Determine the [X, Y] coordinate at the center of the cell enclosing the given text.  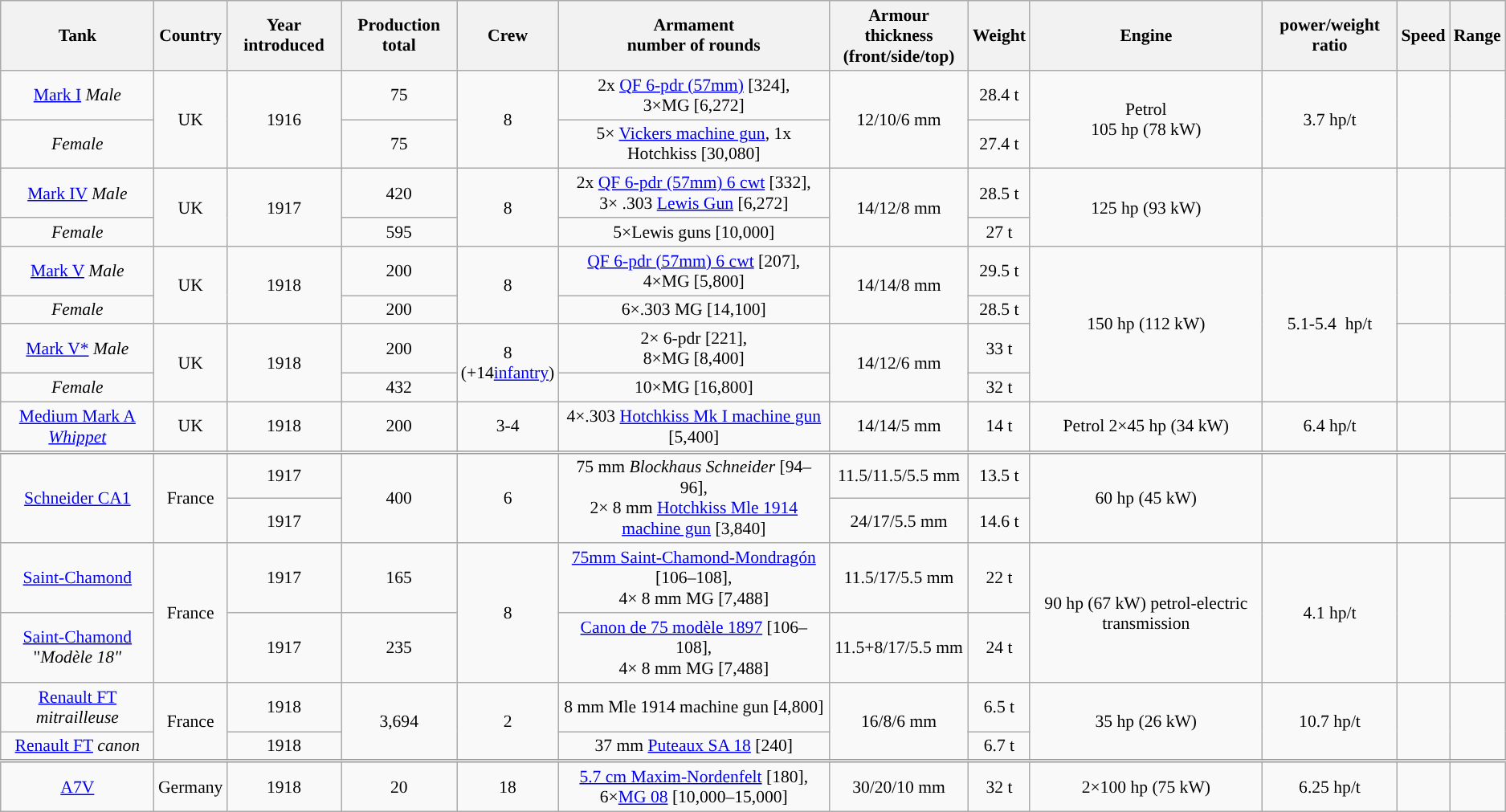
Mark I Male [77, 95]
10×MG [16,800] [694, 388]
1916 [284, 120]
24/17/5.5 mm [899, 521]
Mark V Male [77, 271]
11.5/11.5/5.5 mm [899, 475]
60 hp (45 kW) [1146, 498]
5.1-5.4 hp/t [1330, 324]
33 t [999, 349]
Petrol 2×45 hp (34 kW) [1146, 427]
75mm Saint-Chamond-Mondragón [106–108], 4× 8 mm MG [7,488] [694, 578]
432 [399, 388]
Medium Mark A Whippet [77, 427]
28.4 t [999, 95]
Weight [999, 35]
400 [399, 498]
Armament number of rounds [694, 35]
12/10/6 mm [899, 120]
2x QF 6-pdr (57mm) [324], 3×MG [6,272] [694, 95]
14/12/8 mm [899, 207]
14/12/6 mm [899, 363]
Crew [508, 35]
125 hp (93 kW) [1146, 207]
14/14/5 mm [899, 427]
14/14/8 mm [899, 286]
75 mm Blockhaus Schneider [94–96], 2× 8 mm Hotchkiss Mle 1914 machine gun [3,840] [694, 498]
5.7 cm Maxim-Nordenfelt [180], 6×MG 08 [10,000–15,000] [694, 787]
2 [508, 722]
Engine [1146, 35]
5× Vickers machine gun, 1x Hotchkiss [30,080] [694, 145]
420 [399, 193]
5×Lewis guns [10,000] [694, 232]
27 t [999, 232]
Schneider CA1 [77, 498]
4.1 hp/t [1330, 614]
Petrol 105 hp (78 kW) [1146, 120]
Germany [190, 787]
Canon de 75 modèle 1897 [106–108], 4× 8 mm MG [7,488] [694, 647]
Production total [399, 35]
Saint-Chamond [77, 578]
6.25 hp/t [1330, 787]
2× 6-pdr [221], 8×MG [8,400] [694, 349]
8(+14infantry) [508, 363]
29.5 t [999, 271]
3-4 [508, 427]
10.7 hp/t [1330, 722]
Mark V* Male [77, 349]
18 [508, 787]
235 [399, 647]
6 [508, 498]
2x QF 6-pdr (57mm) 6 cwt [332], 3× .303 Lewis Gun [6,272] [694, 193]
Armour thickness (front/side/top) [899, 35]
4×.303 Hotchkiss Mk I machine gun [5,400] [694, 427]
27.4 t [999, 145]
24 t [999, 647]
QF 6-pdr (57mm) 6 cwt [207], 4×MG [5,800] [694, 271]
6.5 t [999, 707]
power/weight ratio [1330, 35]
Year introduced [284, 35]
20 [399, 787]
35 hp (26 kW) [1146, 722]
595 [399, 232]
6×.303 MG [14,100] [694, 310]
30/20/10 mm [899, 787]
A7V [77, 787]
Range [1478, 35]
150 hp (112 kW) [1146, 324]
6.7 t [999, 747]
11.5/17/5.5 mm [899, 578]
Speed [1423, 35]
2×100 hp (75 kW) [1146, 787]
37 mm Puteaux SA 18 [240] [694, 747]
11.5+8/17/5.5 mm [899, 647]
165 [399, 578]
3.7 hp/t [1330, 120]
14.6 t [999, 521]
16/8/6 mm [899, 722]
Mark IV Male [77, 193]
22 t [999, 578]
8 mm Mle 1914 machine gun [4,800] [694, 707]
Country [190, 35]
Renault FT mitrailleuse [77, 707]
Tank [77, 35]
14 t [999, 427]
6.4 hp/t [1330, 427]
13.5 t [999, 475]
90 hp (67 kW) petrol-electric transmission [1146, 614]
Renault FT canon [77, 747]
Saint-Chamond"Modèle 18" [77, 647]
3,694 [399, 722]
